From the cell containing the given text, extract its center point as (x, y) coordinate. 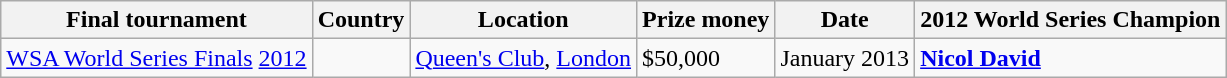
Location (524, 20)
Date (845, 20)
Country (361, 20)
Nicol David (1070, 58)
January 2013 (845, 58)
Final tournament (156, 20)
Queen's Club, London (524, 58)
$50,000 (706, 58)
WSA World Series Finals 2012 (156, 58)
2012 World Series Champion (1070, 20)
Prize money (706, 20)
